Search for the cell housing the specified text and yield its (X, Y) center coordinate. 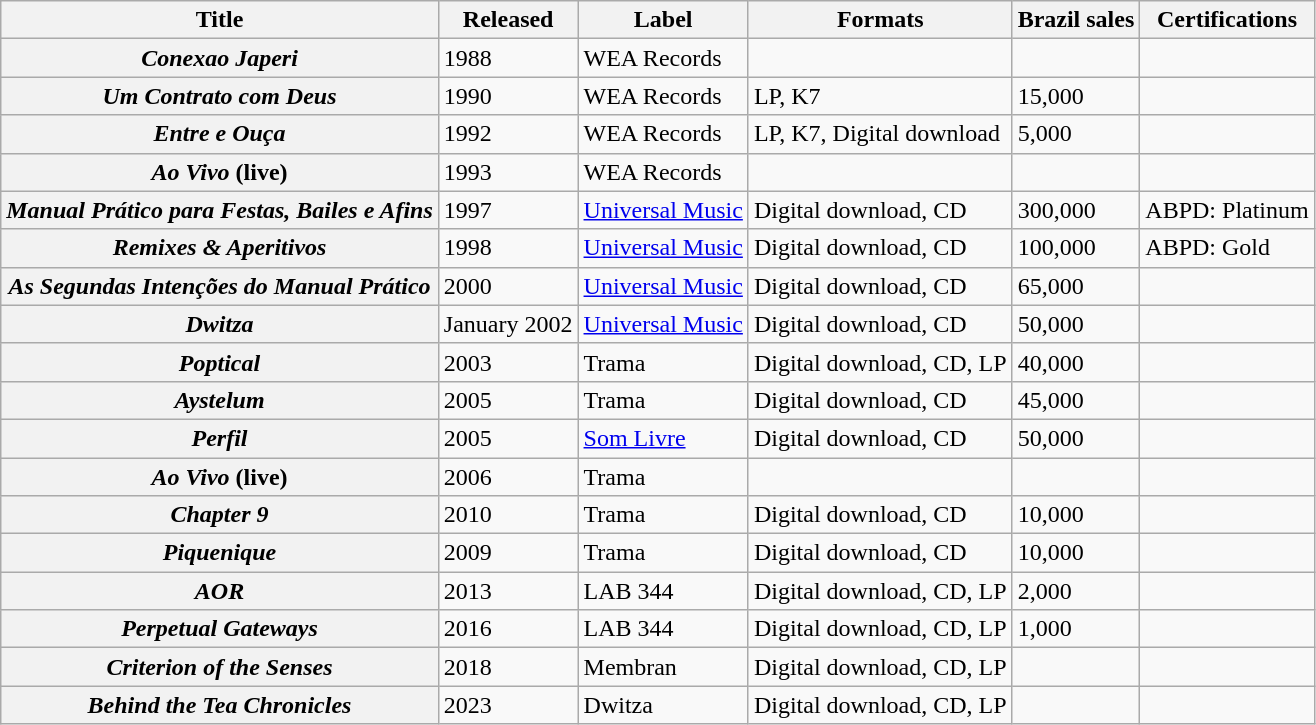
Released (508, 20)
Um Contrato com Deus (220, 96)
Manual Prático para Festas, Bailes e Afins (220, 210)
1992 (508, 134)
Membran (663, 667)
2003 (508, 362)
15,000 (1076, 96)
2013 (508, 591)
65,000 (1076, 286)
Perfil (220, 438)
Piquenique (220, 553)
2010 (508, 515)
2018 (508, 667)
ABPD: Platinum (1227, 210)
45,000 (1076, 400)
2000 (508, 286)
100,000 (1076, 248)
300,000 (1076, 210)
Criterion of the Senses (220, 667)
2006 (508, 477)
1997 (508, 210)
1988 (508, 58)
5,000 (1076, 134)
Certifications (1227, 20)
Som Livre (663, 438)
As Segundas Intenções do Manual Prático (220, 286)
2009 (508, 553)
Formats (880, 20)
Poptical (220, 362)
40,000 (1076, 362)
1990 (508, 96)
2016 (508, 629)
January 2002 (508, 324)
2023 (508, 705)
Remixes & Aperitivos (220, 248)
Title (220, 20)
Entre e Ouça (220, 134)
Behind the Tea Chronicles (220, 705)
1998 (508, 248)
ABPD: Gold (1227, 248)
1,000 (1076, 629)
Aystelum (220, 400)
Brazil sales (1076, 20)
1993 (508, 172)
AOR (220, 591)
Chapter 9 (220, 515)
LP, K7, Digital download (880, 134)
Label (663, 20)
Perpetual Gateways (220, 629)
LP, K7 (880, 96)
Conexao Japeri (220, 58)
2,000 (1076, 591)
